Search for the cell housing the specified text and yield its [X, Y] center coordinate. 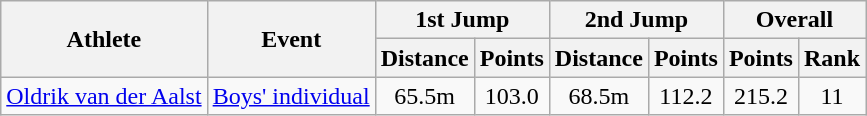
2nd Jump [636, 20]
68.5m [598, 96]
Rank [832, 58]
1st Jump [462, 20]
Athlete [104, 39]
65.5m [424, 96]
Overall [794, 20]
Boys' individual [291, 96]
11 [832, 96]
112.2 [686, 96]
Event [291, 39]
Oldrik van der Aalst [104, 96]
215.2 [760, 96]
103.0 [512, 96]
